For the text-containing cell, return its midpoint in [x, y] coordinate format. 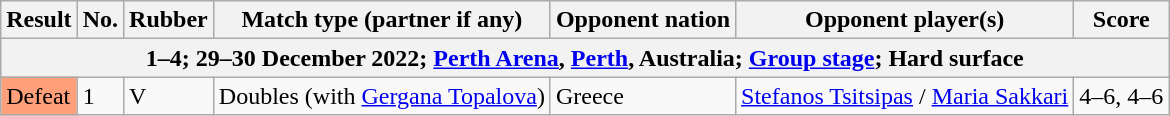
1–4; 29–30 December 2022; Perth Arena, Perth, Australia; Group stage; Hard surface [585, 58]
Doubles (with Gergana Topalova) [382, 96]
Opponent player(s) [905, 20]
Stefanos Tsitsipas / Maria Sakkari [905, 96]
Result [39, 20]
Match type (partner if any) [382, 20]
V [169, 96]
Defeat [39, 96]
Greece [642, 96]
4–6, 4–6 [1122, 96]
No. [100, 20]
Rubber [169, 20]
Score [1122, 20]
1 [100, 96]
Opponent nation [642, 20]
